Extract the [X, Y] coordinate from the center of the cell holding the provided text.  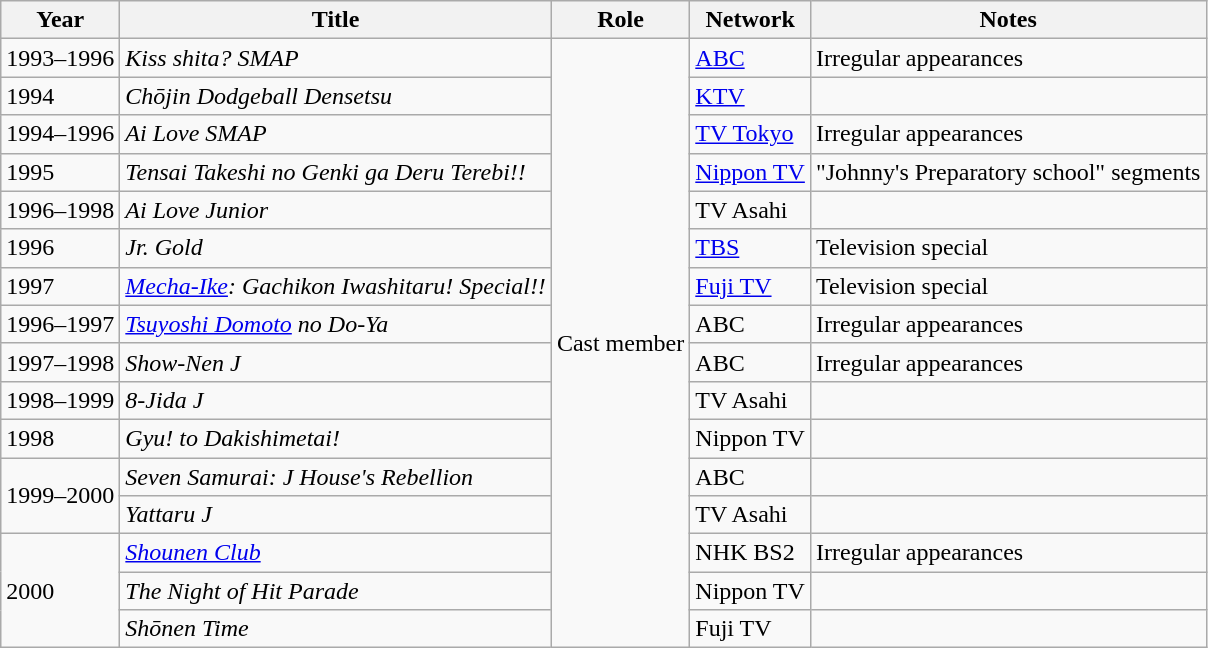
1994–1996 [60, 134]
Notes [1008, 20]
1997–1998 [60, 362]
1994 [60, 96]
Ai Love Junior [336, 210]
KTV [750, 96]
Jr. Gold [336, 248]
1996 [60, 248]
Mecha-Ike: Gachikon Iwashitaru! Special!! [336, 286]
Shounen Club [336, 553]
1996–1998 [60, 210]
Cast member [620, 344]
The Night of Hit Parade [336, 591]
NHK BS2 [750, 553]
Role [620, 20]
1995 [60, 172]
8-Jida J [336, 400]
Show-Nen J [336, 362]
TV Tokyo [750, 134]
2000 [60, 591]
1993–1996 [60, 58]
Shōnen Time [336, 629]
TBS [750, 248]
Kiss shita? SMAP [336, 58]
Ai Love SMAP [336, 134]
1996–1997 [60, 324]
Title [336, 20]
Chōjin Dodgeball Densetsu [336, 96]
Gyu! to Dakishimetai! [336, 438]
Year [60, 20]
Tensai Takeshi no Genki ga Deru Terebi!! [336, 172]
Tsuyoshi Domoto no Do-Ya [336, 324]
1998 [60, 438]
1997 [60, 286]
Seven Samurai: J House's Rebellion [336, 477]
Yattaru J [336, 515]
1999–2000 [60, 496]
"Johnny's Preparatory school" segments [1008, 172]
Network [750, 20]
1998–1999 [60, 400]
